Determine the [x, y] coordinate at the center of the cell enclosing the given text.  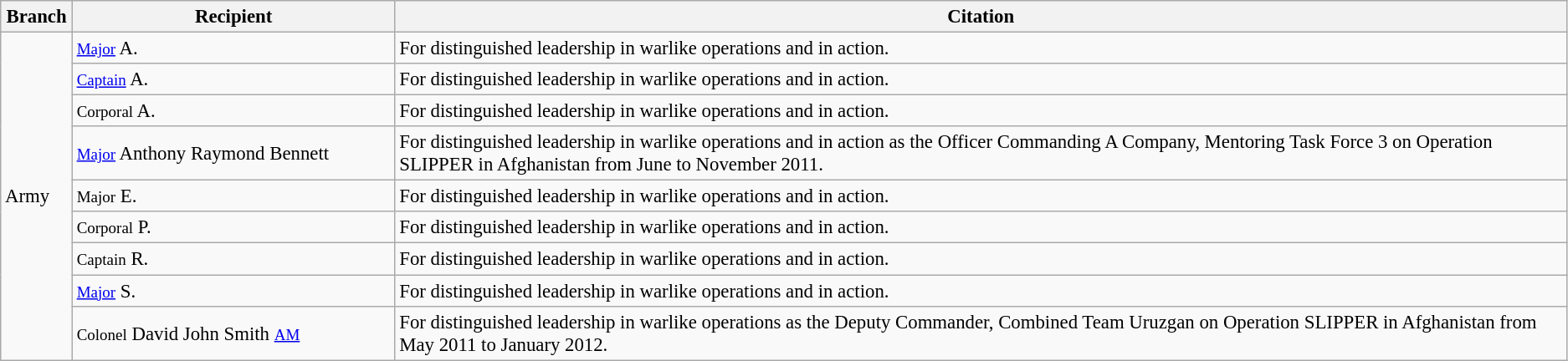
Colonel David John Smith AM [233, 333]
Branch [37, 17]
Corporal A. [233, 111]
Recipient [233, 17]
Army [37, 196]
Corporal P. [233, 228]
Major E. [233, 196]
Captain A. [233, 79]
Captain R. [233, 259]
Major S. [233, 291]
Citation [981, 17]
Major A. [233, 48]
Major Anthony Raymond Bennett [233, 154]
